Return [x, y] of the center of cell containing provided text 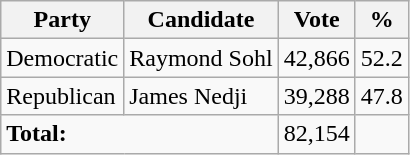
Vote [316, 20]
52.2 [382, 58]
Democratic [62, 58]
Total: [140, 134]
% [382, 20]
Party [62, 20]
39,288 [316, 96]
Raymond Sohl [201, 58]
James Nedji [201, 96]
Candidate [201, 20]
42,866 [316, 58]
82,154 [316, 134]
47.8 [382, 96]
Republican [62, 96]
